Identify which cell holds the provided text, then report its [x, y] central coordinate. 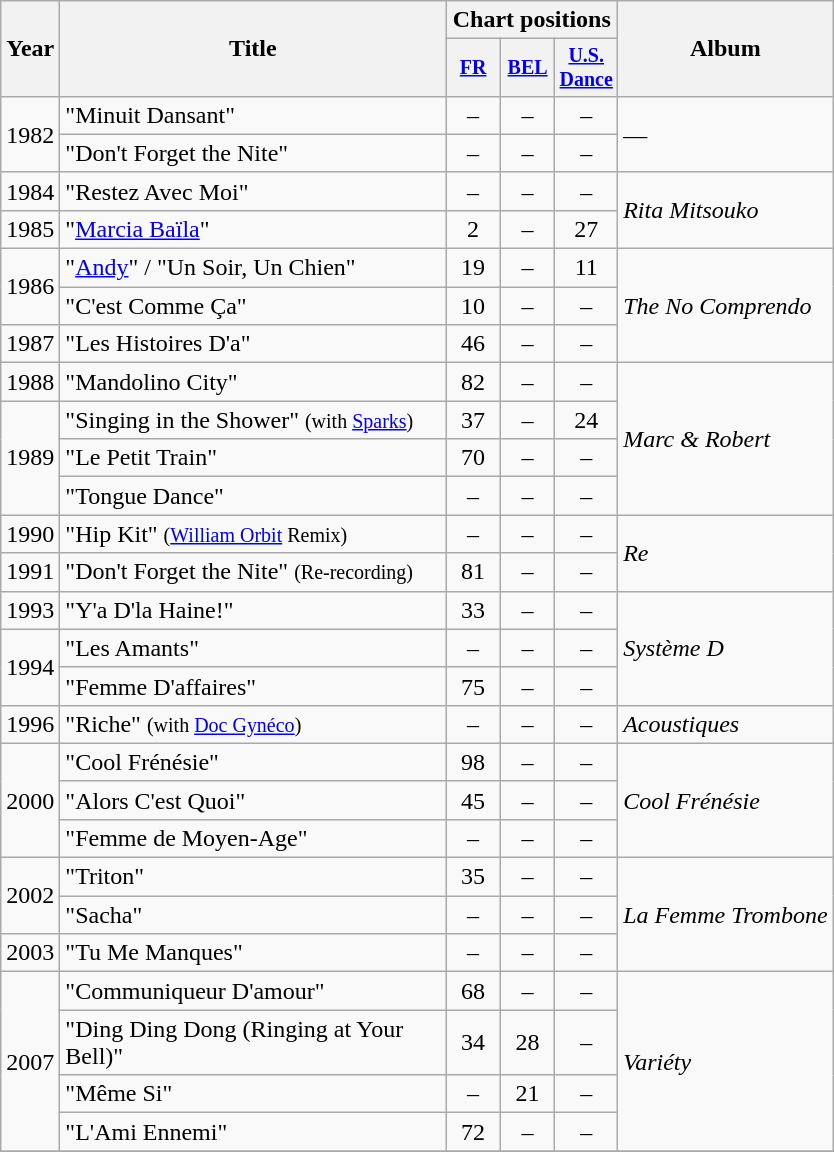
1993 [30, 610]
1989 [30, 458]
"Les Amants" [253, 648]
"Femme D'affaires" [253, 686]
"Communiqueur D'amour" [253, 991]
The No Comprendo [726, 306]
2007 [30, 1062]
Marc & Robert [726, 439]
— [726, 134]
"Hip Kit" (William Orbit Remix) [253, 534]
1985 [30, 229]
Chart positions [532, 20]
Système D [726, 648]
28 [527, 1042]
"C'est Comme Ça" [253, 306]
75 [473, 686]
BEL [527, 68]
1991 [30, 572]
1994 [30, 667]
35 [473, 877]
"Riche" (with Doc Gynéco) [253, 724]
"Singing in the Shower" (with Sparks) [253, 420]
46 [473, 344]
"Les Histoires D'a" [253, 344]
Title [253, 49]
Year [30, 49]
"Don't Forget the Nite" (Re-recording) [253, 572]
"Alors C'est Quoi" [253, 800]
"Andy" / "Un Soir, Un Chien" [253, 268]
1987 [30, 344]
37 [473, 420]
11 [586, 268]
Re [726, 553]
FR [473, 68]
"Marcia Baïla" [253, 229]
1982 [30, 134]
1984 [30, 191]
19 [473, 268]
27 [586, 229]
"Don't Forget the Nite" [253, 153]
Rita Mitsouko [726, 210]
U.S. Dance [586, 68]
68 [473, 991]
La Femme Trombone [726, 915]
98 [473, 762]
1996 [30, 724]
21 [527, 1094]
45 [473, 800]
"Femme de Moyen-Age" [253, 838]
"Ding Ding Dong (Ringing at Your Bell)" [253, 1042]
1986 [30, 287]
"Minuit Dansant" [253, 115]
2002 [30, 896]
Cool Frénésie [726, 800]
"Le Petit Train" [253, 458]
72 [473, 1132]
34 [473, 1042]
81 [473, 572]
70 [473, 458]
"Tu Me Manques" [253, 953]
10 [473, 306]
2000 [30, 800]
"Mandolino City" [253, 382]
33 [473, 610]
"Sacha" [253, 915]
"L'Ami Ennemi" [253, 1132]
1990 [30, 534]
82 [473, 382]
"Cool Frénésie" [253, 762]
"Tongue Dance" [253, 496]
24 [586, 420]
"Restez Avec Moi" [253, 191]
2 [473, 229]
"Triton" [253, 877]
"Y'a D'la Haine!" [253, 610]
Acoustiques [726, 724]
2003 [30, 953]
Variéty [726, 1062]
Album [726, 49]
"Même Si" [253, 1094]
1988 [30, 382]
